For the text-containing cell, return its midpoint in [X, Y] coordinate format. 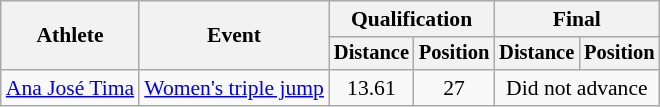
Women's triple jump [234, 88]
Ana José Tima [70, 88]
Did not advance [576, 88]
27 [454, 88]
13.61 [372, 88]
Final [576, 19]
Event [234, 36]
Athlete [70, 36]
Qualification [412, 19]
